Return [X, Y] of the center of cell containing provided text 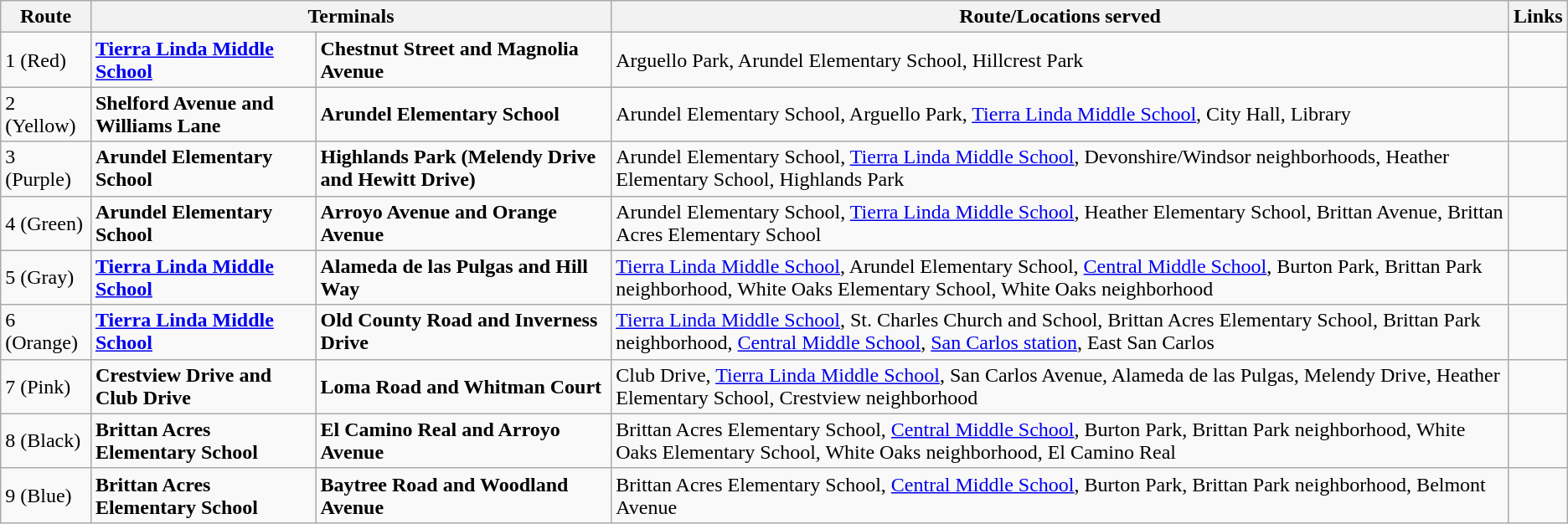
7 (Pink) [46, 387]
Arundel Elementary School, Tierra Linda Middle School, Devonshire/Windsor neighborhoods, Heather Elementary School, Highlands Park [1060, 169]
6 (Orange) [46, 331]
Highlands Park (Melendy Drive and Hewitt Drive) [464, 169]
4 (Green) [46, 223]
3 (Purple) [46, 169]
Route [46, 17]
Loma Road and Whitman Court [464, 387]
2 (Yellow) [46, 114]
Terminals [350, 17]
Crestview Drive and Club Drive [203, 387]
Links [1538, 17]
Route/Locations served [1060, 17]
1 (Red) [46, 60]
Shelford Avenue and Williams Lane [203, 114]
Baytree Road and Woodland Avenue [464, 496]
Brittan Acres Elementary School, Central Middle School, Burton Park, Brittan Park neighborhood, Belmont Avenue [1060, 496]
8 (Black) [46, 440]
Arundel Elementary School, Arguello Park, Tierra Linda Middle School, City Hall, Library [1060, 114]
Club Drive, Tierra Linda Middle School, San Carlos Avenue, Alameda de las Pulgas, Melendy Drive, Heather Elementary School, Crestview neighborhood [1060, 387]
Alameda de las Pulgas and Hill Way [464, 278]
Arguello Park, Arundel Elementary School, Hillcrest Park [1060, 60]
Arundel Elementary School, Tierra Linda Middle School, Heather Elementary School, Brittan Avenue, Brittan Acres Elementary School [1060, 223]
9 (Blue) [46, 496]
El Camino Real and Arroyo Avenue [464, 440]
Arroyo Avenue and Orange Avenue [464, 223]
Chestnut Street and Magnolia Avenue [464, 60]
Old County Road and Inverness Drive [464, 331]
5 (Gray) [46, 278]
